Determine the (x, y) coordinate at the center of the cell enclosing the given text.  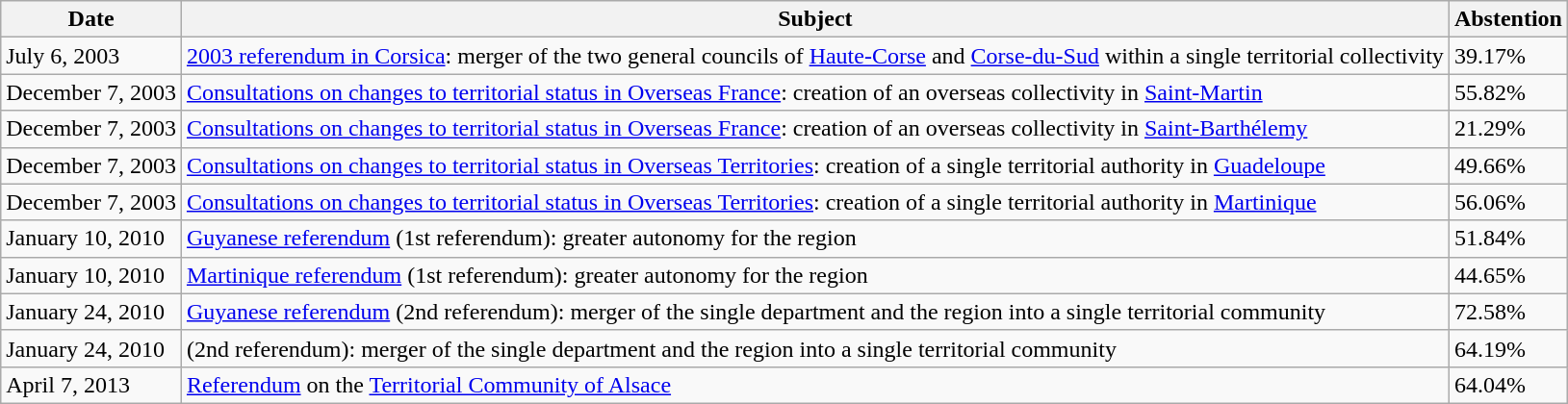
64.19% (1507, 348)
Guyanese referendum (1st referendum): greater autonomy for the region (814, 239)
Abstention (1507, 19)
55.82% (1507, 92)
Consultations on changes to territorial status in Overseas Territories: creation of a single territorial authority in Martinique (814, 202)
(2nd referendum): merger of the single department and the region into a single territorial community (814, 348)
Consultations on changes to territorial status in Overseas France: creation of an overseas collectivity in Saint-Barthélemy (814, 129)
2003 referendum in Corsica: merger of the two general councils of Haute-Corse and Corse-du-Sud within a single territorial collectivity (814, 56)
39.17% (1507, 56)
Referendum on the Territorial Community of Alsace (814, 385)
51.84% (1507, 239)
44.65% (1507, 275)
Guyanese referendum (2nd referendum): merger of the single department and the region into a single territorial community (814, 312)
Martinique referendum (1st referendum): greater autonomy for the region (814, 275)
56.06% (1507, 202)
Consultations on changes to territorial status in Overseas France: creation of an overseas collectivity in Saint-Martin (814, 92)
Consultations on changes to territorial status in Overseas Territories: creation of a single territorial authority in Guadeloupe (814, 165)
64.04% (1507, 385)
49.66% (1507, 165)
21.29% (1507, 129)
July 6, 2003 (91, 56)
72.58% (1507, 312)
Subject (814, 19)
April 7, 2013 (91, 385)
Date (91, 19)
